Extract the [x, y] coordinate from the center of the cell holding the provided text.  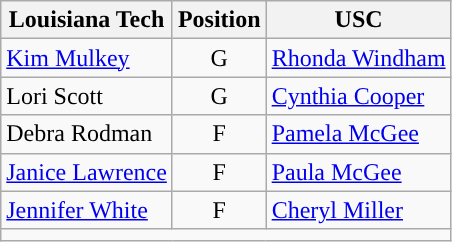
USC [358, 20]
Debra Rodman [87, 134]
Cynthia Cooper [358, 96]
Pamela McGee [358, 134]
Louisiana Tech [87, 20]
Rhonda Windham [358, 58]
Lori Scott [87, 96]
Cheryl Miller [358, 210]
Position [219, 20]
Jennifer White [87, 210]
Kim Mulkey [87, 58]
Janice Lawrence [87, 172]
Paula McGee [358, 172]
